Scan for the cell matching the given text and deliver its [X, Y] coordinate at center. 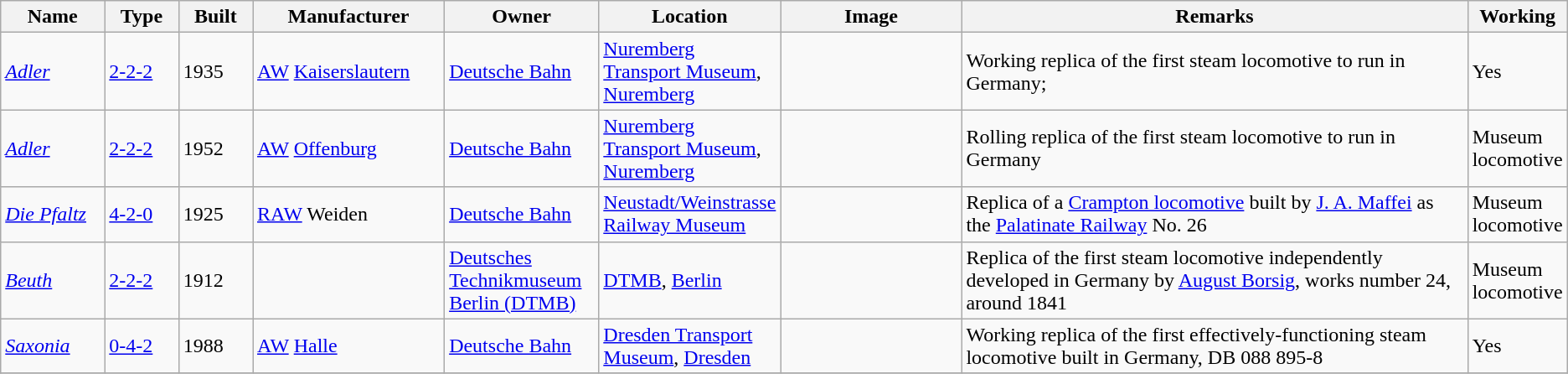
Die Pfaltz [53, 215]
Working replica of the first effectively-functioning steam locomotive built in Germany, DB 088 895-8 [1215, 345]
Remarks [1215, 17]
Neustadt/Weinstrasse Railway Museum [690, 215]
1988 [215, 345]
AW Halle [348, 345]
1952 [215, 148]
Saxonia [53, 345]
1925 [215, 215]
Beuth [53, 280]
Built [215, 17]
Type [142, 17]
Replica of a Crampton locomotive built by J. A. Maffei as the Palatinate Railway No. 26 [1215, 215]
Working replica of the first steam locomotive to run in Germany; [1215, 71]
AW Kaiserslautern [348, 71]
RAW Weiden [348, 215]
Deutsches Technikmuseum Berlin (DTMB) [522, 280]
Rolling replica of the first steam locomotive to run in Germany [1215, 148]
Dresden Transport Museum, Dresden [690, 345]
Image [871, 17]
4-2-0 [142, 215]
Location [690, 17]
Name [53, 17]
Manufacturer [348, 17]
Working [1518, 17]
1912 [215, 280]
Owner [522, 17]
AW Offenburg [348, 148]
0-4-2 [142, 345]
DTMB, Berlin [690, 280]
1935 [215, 71]
Replica of the first steam locomotive independently developed in Germany by August Borsig, works number 24, around 1841 [1215, 280]
